Extract the (x, y) coordinate from the center of the cell holding the provided text.  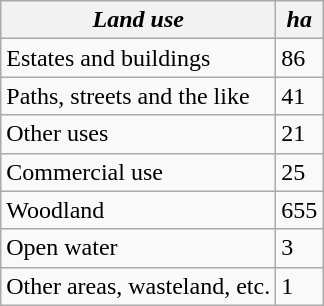
Open water (138, 248)
Commercial use (138, 172)
Other uses (138, 134)
25 (300, 172)
Land use (138, 20)
1 (300, 286)
Estates and buildings (138, 58)
ha (300, 20)
655 (300, 210)
41 (300, 96)
3 (300, 248)
Paths, streets and the like (138, 96)
Woodland (138, 210)
21 (300, 134)
Other areas, wasteland, etc. (138, 286)
86 (300, 58)
